For the text-containing cell, return its midpoint in [x, y] coordinate format. 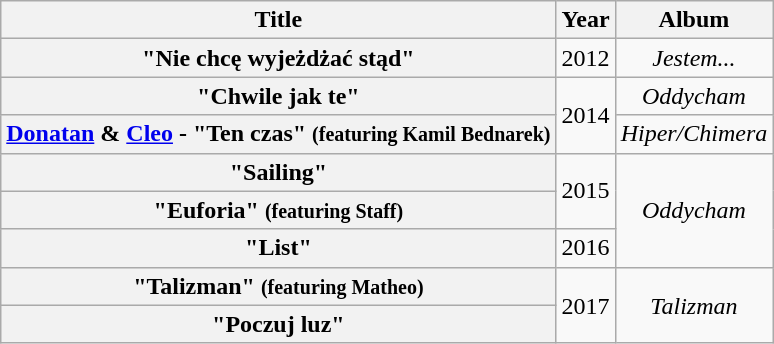
Year [586, 20]
Album [694, 20]
Hiper/Chimera [694, 134]
2015 [586, 191]
2017 [586, 305]
"Sailing" [278, 172]
"Euforia" (featuring Staff) [278, 210]
2016 [586, 248]
"Nie chcę wyjeżdżać stąd" [278, 58]
Talizman [694, 305]
Donatan & Cleo - "Ten czas" (featuring Kamil Bednarek) [278, 134]
Title [278, 20]
"Talizman" (featuring Matheo) [278, 286]
"Chwile jak te" [278, 96]
"List" [278, 248]
Jestem... [694, 58]
"Poczuj luz" [278, 324]
2012 [586, 58]
2014 [586, 115]
